Pinpoint the cell where the given text exists, returning its [X, Y] midpoint coordinate. 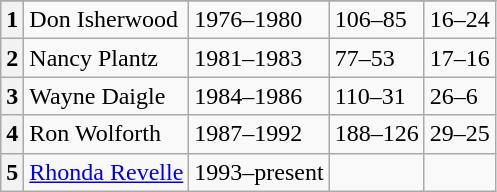
Don Isherwood [106, 20]
3 [12, 96]
1981–1983 [259, 58]
Nancy Plantz [106, 58]
106–85 [376, 20]
29–25 [460, 134]
Rhonda Revelle [106, 172]
26–6 [460, 96]
2 [12, 58]
4 [12, 134]
1984–1986 [259, 96]
5 [12, 172]
Ron Wolforth [106, 134]
188–126 [376, 134]
17–16 [460, 58]
1976–1980 [259, 20]
Wayne Daigle [106, 96]
1993–present [259, 172]
1987–1992 [259, 134]
16–24 [460, 20]
1 [12, 20]
110–31 [376, 96]
77–53 [376, 58]
